Provide the [X, Y] coordinate of the cell's center where the given text is located.  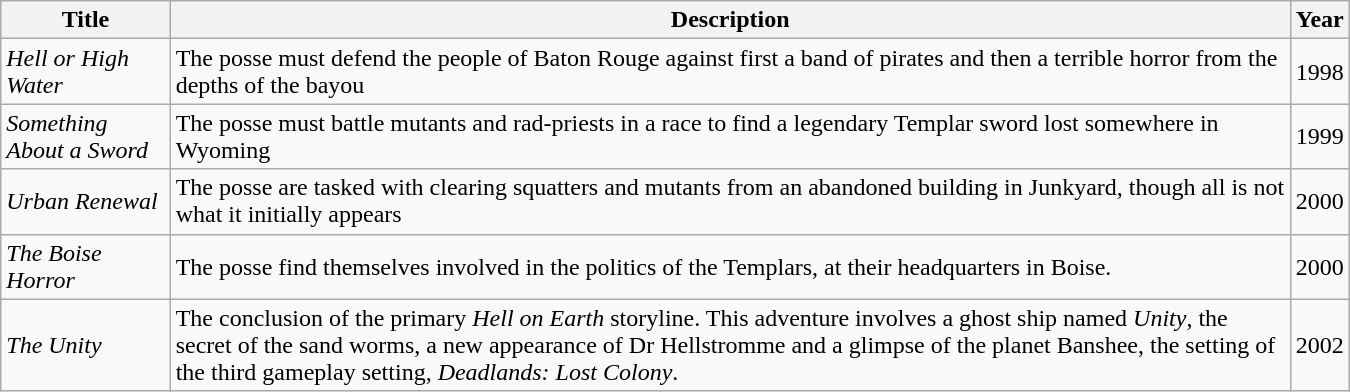
1999 [1320, 136]
Hell or High Water [86, 72]
The posse must battle mutants and rad-priests in a race to find a legendary Templar sword lost somewhere in Wyoming [730, 136]
The Unity [86, 345]
2002 [1320, 345]
Urban Renewal [86, 202]
The posse find themselves involved in the politics of the Templars, at their headquarters in Boise. [730, 266]
Something About a Sword [86, 136]
The Boise Horror [86, 266]
Description [730, 20]
Year [1320, 20]
The posse are tasked with clearing squatters and mutants from an abandoned building in Junkyard, though all is not what it initially appears [730, 202]
The posse must defend the people of Baton Rouge against first a band of pirates and then a terrible horror from the depths of the bayou [730, 72]
Title [86, 20]
1998 [1320, 72]
